Pinpoint the cell where the given text exists, returning its (x, y) midpoint coordinate. 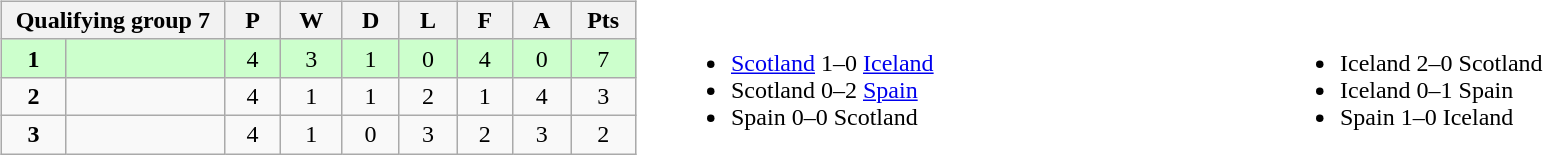
W (312, 20)
Pts (604, 20)
A (542, 20)
Qualifying group 7 (112, 20)
F (485, 20)
P (252, 20)
L (428, 20)
7 (604, 58)
D (371, 20)
